From the cell containing the given text, extract its center point as [X, Y] coordinate. 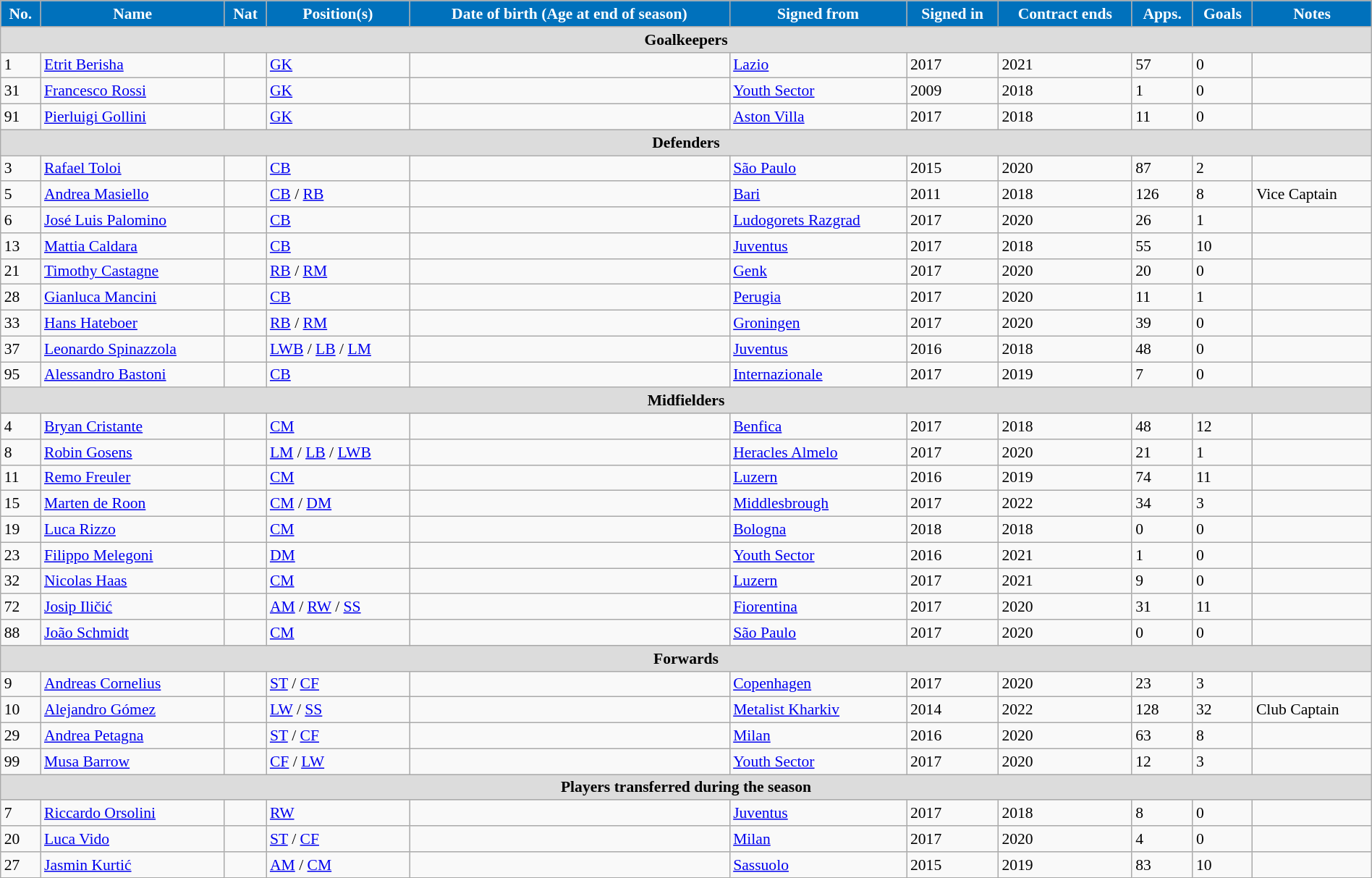
Josip Iličić [132, 607]
128 [1162, 710]
5 [20, 195]
Nat [245, 14]
Genk [818, 271]
Alejandro Gómez [132, 710]
João Schmidt [132, 633]
13 [20, 246]
Notes [1312, 14]
26 [1162, 220]
Lazio [818, 65]
Position(s) [338, 14]
88 [20, 633]
Groningen [818, 324]
Name [132, 14]
Francesco Rossi [132, 91]
Bari [818, 195]
Filippo Melegoni [132, 555]
Timothy Castagne [132, 271]
28 [20, 297]
2 [1223, 169]
Goalkeepers [686, 40]
Club Captain [1312, 710]
55 [1162, 246]
LWB / LB / LM [338, 349]
Riccardo Orsolini [132, 814]
87 [1162, 169]
AM / CM [338, 865]
Sassuolo [818, 865]
Forwards [686, 659]
Goals [1223, 14]
Perugia [818, 297]
2009 [952, 91]
Apps. [1162, 14]
Heracles Almelo [818, 452]
CF / LW [338, 761]
Mattia Caldara [132, 246]
No. [20, 14]
Midfielders [686, 401]
Benfica [818, 426]
Signed from [818, 14]
Copenhagen [818, 684]
Signed in [952, 14]
39 [1162, 324]
126 [1162, 195]
Luca Rizzo [132, 530]
19 [20, 530]
Musa Barrow [132, 761]
Andreas Cornelius [132, 684]
LM / LB / LWB [338, 452]
57 [1162, 65]
95 [20, 375]
Rafael Toloi [132, 169]
Contract ends [1065, 14]
72 [20, 607]
29 [20, 736]
91 [20, 117]
33 [20, 324]
Fiorentina [818, 607]
CM / DM [338, 504]
DM [338, 555]
Hans Hateboer [132, 324]
Andrea Petagna [132, 736]
99 [20, 761]
AM / RW / SS [338, 607]
34 [1162, 504]
Marten de Roon [132, 504]
Bryan Cristante [132, 426]
José Luis Palomino [132, 220]
Players transferred during the season [686, 788]
Pierluigi Gollini [132, 117]
Etrit Berisha [132, 65]
RW [338, 814]
27 [20, 865]
Andrea Masiello [132, 195]
6 [20, 220]
Remo Freuler [132, 478]
2014 [952, 710]
Robin Gosens [132, 452]
Jasmin Kurtić [132, 865]
Metalist Kharkiv [818, 710]
Gianluca Mancini [132, 297]
74 [1162, 478]
Aston Villa [818, 117]
Nicolas Haas [132, 581]
Internazionale [818, 375]
Middlesbrough [818, 504]
Date of birth (Age at end of season) [569, 14]
Vice Captain [1312, 195]
15 [20, 504]
LW / SS [338, 710]
2011 [952, 195]
Alessandro Bastoni [132, 375]
37 [20, 349]
Ludogorets Razgrad [818, 220]
83 [1162, 865]
Luca Vido [132, 839]
63 [1162, 736]
Leonardo Spinazzola [132, 349]
Defenders [686, 143]
CB / RB [338, 195]
Bologna [818, 530]
